Find where the given text appears and provide that cell's center as (X, Y) coordinate. 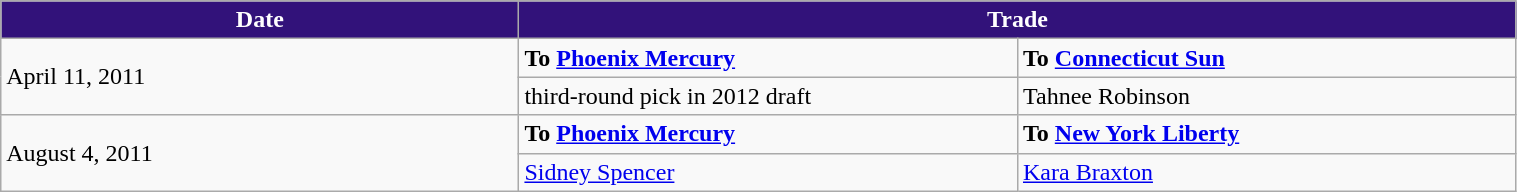
To New York Liberty (1266, 134)
To Connecticut Sun (1266, 58)
Trade (1018, 20)
April 11, 2011 (260, 77)
Date (260, 20)
Kara Braxton (1266, 172)
Tahnee Robinson (1266, 96)
Sidney Spencer (768, 172)
August 4, 2011 (260, 153)
third-round pick in 2012 draft (768, 96)
